Identify which cell holds the provided text, then report its [x, y] central coordinate. 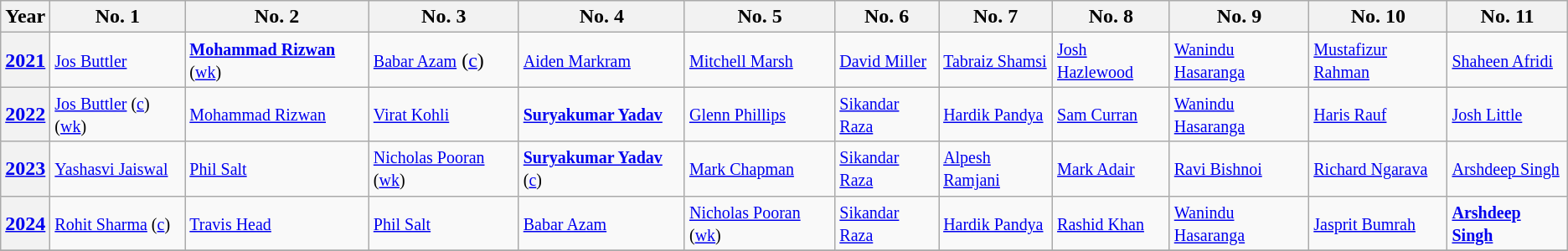
Mark Adair [1112, 169]
Yashasvi Jaiswal [117, 169]
Sam Curran [1112, 114]
No. 1 [117, 17]
Glenn Phillips [759, 114]
Aiden Markram [601, 60]
2021 [25, 60]
Travis Head [276, 223]
Josh Little [1508, 114]
Mitchell Marsh [759, 60]
Richard Ngarava [1379, 169]
2023 [25, 169]
No. 7 [996, 17]
Josh Hazlewood [1112, 60]
Jos Buttler [117, 60]
Jos Buttler (c) (wk) [117, 114]
No. 11 [1508, 17]
Rohit Sharma (c) [117, 223]
Virat Kohli [444, 114]
Babar Azam [601, 223]
No. 6 [887, 17]
Mohammad Rizwan [276, 114]
2024 [25, 223]
Rashid Khan [1112, 223]
No. 3 [444, 17]
Suryakumar Yadav [601, 114]
No. 4 [601, 17]
Tabraiz Shamsi [996, 60]
No. 9 [1240, 17]
Haris Rauf [1379, 114]
David Miller [887, 60]
No. 10 [1379, 17]
Shaheen Afridi [1508, 60]
Mohammad Rizwan (wk) [276, 60]
2022 [25, 114]
Alpesh Ramjani [996, 169]
No. 8 [1112, 17]
Babar Azam (c) [444, 60]
Suryakumar Yadav (c) [601, 169]
No. 2 [276, 17]
Mustafizur Rahman [1379, 60]
Year [25, 17]
No. 5 [759, 17]
Jasprit Bumrah [1379, 223]
Ravi Bishnoi [1240, 169]
Mark Chapman [759, 169]
